Locate the cell with the specified text and output its (X, Y) center coordinate. 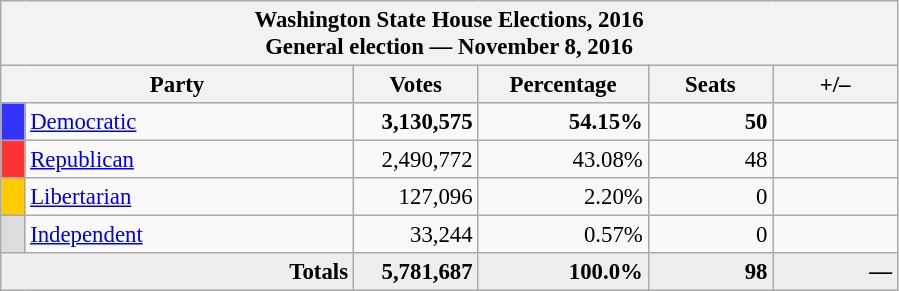
0.57% (563, 235)
Washington State House Elections, 2016General election — November 8, 2016 (450, 34)
127,096 (416, 197)
Democratic (189, 122)
2,490,772 (416, 160)
Party (178, 85)
Votes (416, 85)
50 (710, 122)
2.20% (563, 197)
Republican (189, 160)
48 (710, 160)
3,130,575 (416, 122)
33,244 (416, 235)
Seats (710, 85)
54.15% (563, 122)
43.08% (563, 160)
+/– (836, 85)
Independent (189, 235)
Percentage (563, 85)
Libertarian (189, 197)
